Search for the cell housing the specified text and yield its (x, y) center coordinate. 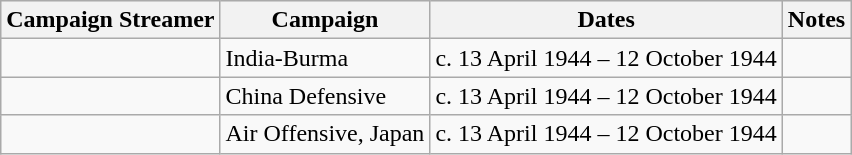
Campaign (325, 20)
Dates (606, 20)
Air Offensive, Japan (325, 134)
Campaign Streamer (110, 20)
India-Burma (325, 58)
China Defensive (325, 96)
Notes (816, 20)
